Capture the cell that displays the provided text and extract its (X, Y) central coordinate. 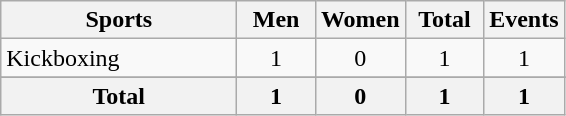
Men (276, 20)
Kickboxing (119, 58)
Sports (119, 20)
Events (524, 20)
Women (360, 20)
